Provide the [X, Y] coordinate of the cell's center where the given text is located.  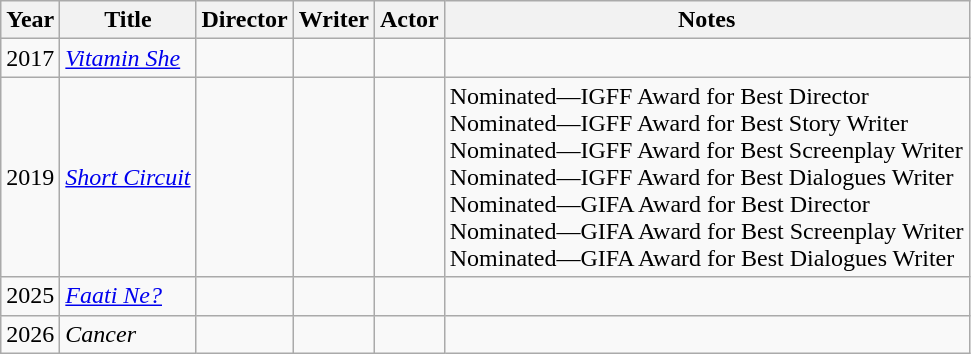
Short Circuit [128, 177]
2025 [30, 296]
Vitamin She [128, 58]
2017 [30, 58]
Cancer [128, 334]
Year [30, 20]
Notes [706, 20]
Writer [334, 20]
Title [128, 20]
2019 [30, 177]
Actor [410, 20]
Faati Ne? [128, 296]
2026 [30, 334]
Director [244, 20]
